Return the (x, y) coordinate for the center point of the cell that contains the specified text.  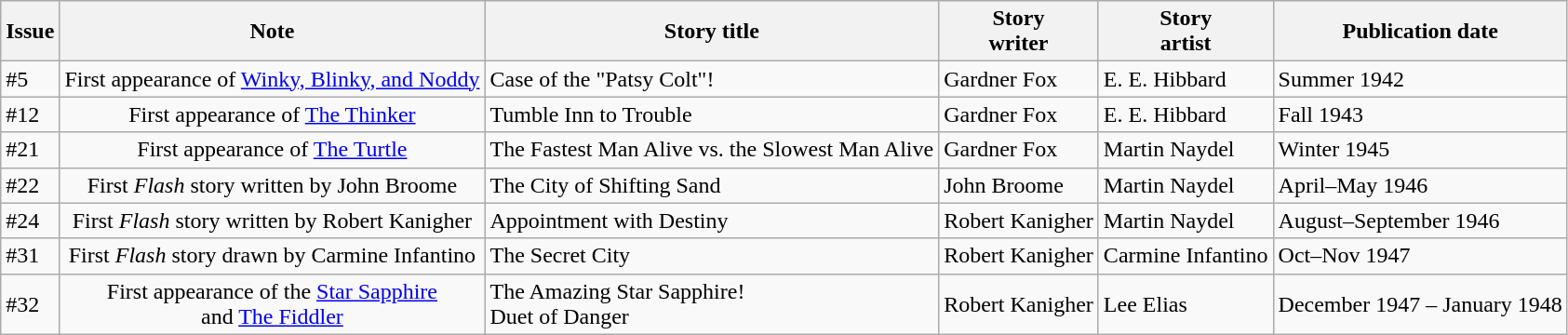
The City of Shifting Sand (712, 185)
Case of the "Patsy Colt"! (712, 79)
Appointment with Destiny (712, 221)
Winter 1945 (1420, 150)
Lee Elias (1186, 303)
#5 (30, 79)
Issue (30, 32)
John Broome (1019, 185)
August–September 1946 (1420, 221)
First appearance of Winky, Blinky, and Noddy (272, 79)
First appearance of the Star Sapphireand The Fiddler (272, 303)
Carmine Infantino (1186, 256)
#12 (30, 114)
The Secret City (712, 256)
First Flash story drawn by Carmine Infantino (272, 256)
The Amazing Star Sapphire!Duet of Danger (712, 303)
Story title (712, 32)
#22 (30, 185)
Note (272, 32)
The Fastest Man Alive vs. the Slowest Man Alive (712, 150)
Storywriter (1019, 32)
Summer 1942 (1420, 79)
Oct–Nov 1947 (1420, 256)
First appearance of The Thinker (272, 114)
April–May 1946 (1420, 185)
#24 (30, 221)
#32 (30, 303)
Storyartist (1186, 32)
Fall 1943 (1420, 114)
#31 (30, 256)
December 1947 – January 1948 (1420, 303)
Publication date (1420, 32)
#21 (30, 150)
First Flash story written by Robert Kanigher (272, 221)
First Flash story written by John Broome (272, 185)
Tumble Inn to Trouble (712, 114)
First appearance of The Turtle (272, 150)
